Detect which cell encompasses the target text, then output its (x, y) center coordinate. 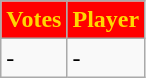
Player (106, 20)
Votes (34, 20)
